Determine the (X, Y) coordinate at the center of the cell enclosing the given text.  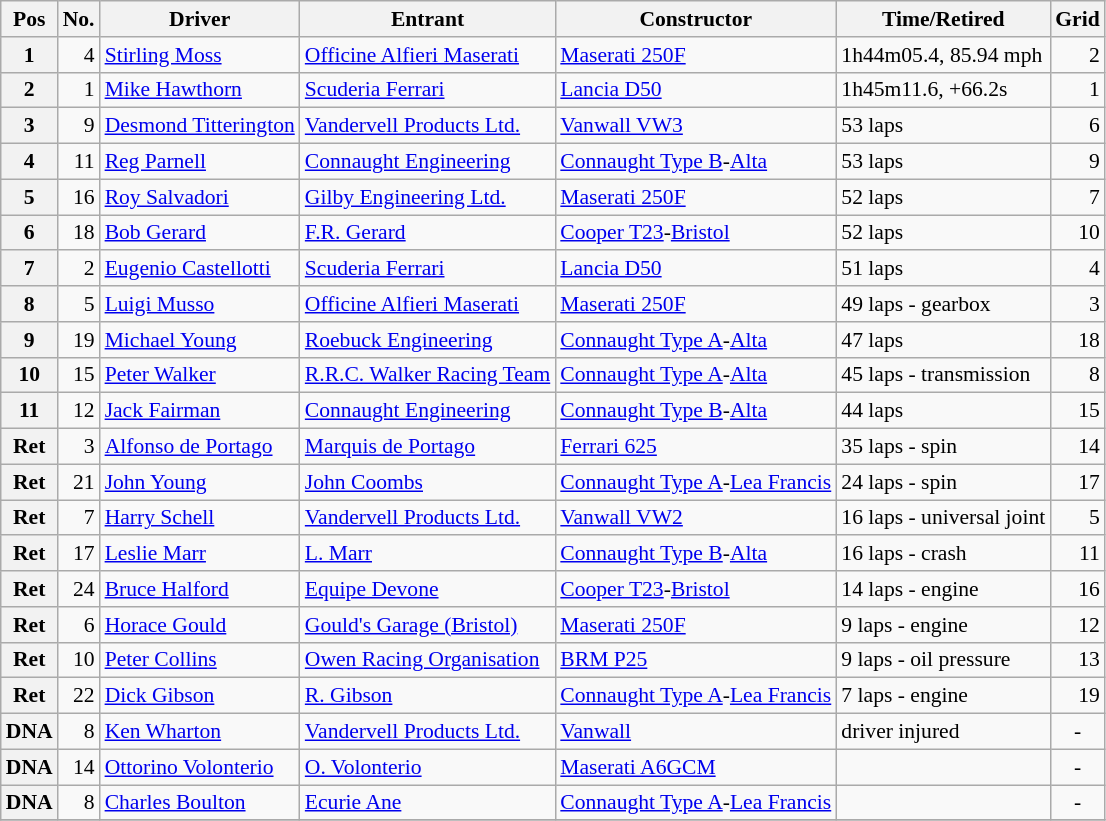
Jack Fairman (200, 411)
49 laps - gearbox (943, 304)
Owen Racing Organisation (428, 660)
Roebuck Engineering (428, 340)
John Young (200, 482)
9 laps - oil pressure (943, 660)
Vanwall VW2 (696, 518)
Grid (1078, 19)
45 laps - transmission (943, 375)
O. Volonterio (428, 767)
Peter Walker (200, 375)
9 laps - engine (943, 625)
Desmond Titterington (200, 126)
13 (1078, 660)
7 laps - engine (943, 696)
51 laps (943, 269)
Reg Parnell (200, 162)
Stirling Moss (200, 55)
Charles Boulton (200, 803)
John Coombs (428, 482)
Entrant (428, 19)
Horace Gould (200, 625)
16 laps - universal joint (943, 518)
Gilby Engineering Ltd. (428, 197)
F.R. Gerard (428, 233)
Vanwall VW3 (696, 126)
Leslie Marr (200, 554)
Ken Wharton (200, 732)
14 laps - engine (943, 589)
Bob Gerard (200, 233)
Pos (30, 19)
Time/Retired (943, 19)
1h44m05.4, 85.94 mph (943, 55)
21 (79, 482)
Eugenio Castellotti (200, 269)
Mike Hawthorn (200, 90)
22 (79, 696)
35 laps - spin (943, 447)
Driver (200, 19)
Peter Collins (200, 660)
R.R.C. Walker Racing Team (428, 375)
driver injured (943, 732)
R. Gibson (428, 696)
47 laps (943, 340)
Dick Gibson (200, 696)
Maserati A6GCM (696, 767)
Equipe Devone (428, 589)
Vanwall (696, 732)
Gould's Garage (Bristol) (428, 625)
Bruce Halford (200, 589)
Ottorino Volonterio (200, 767)
No. (79, 19)
L. Marr (428, 554)
Marquis de Portago (428, 447)
BRM P25 (696, 660)
44 laps (943, 411)
Harry Schell (200, 518)
24 (79, 589)
Michael Young (200, 340)
Ecurie Ane (428, 803)
Ferrari 625 (696, 447)
Alfonso de Portago (200, 447)
Roy Salvadori (200, 197)
Constructor (696, 19)
16 laps - crash (943, 554)
1h45m11.6, +66.2s (943, 90)
24 laps - spin (943, 482)
Luigi Musso (200, 304)
